Determine the (x, y) coordinate at the center of the cell enclosing the given text.  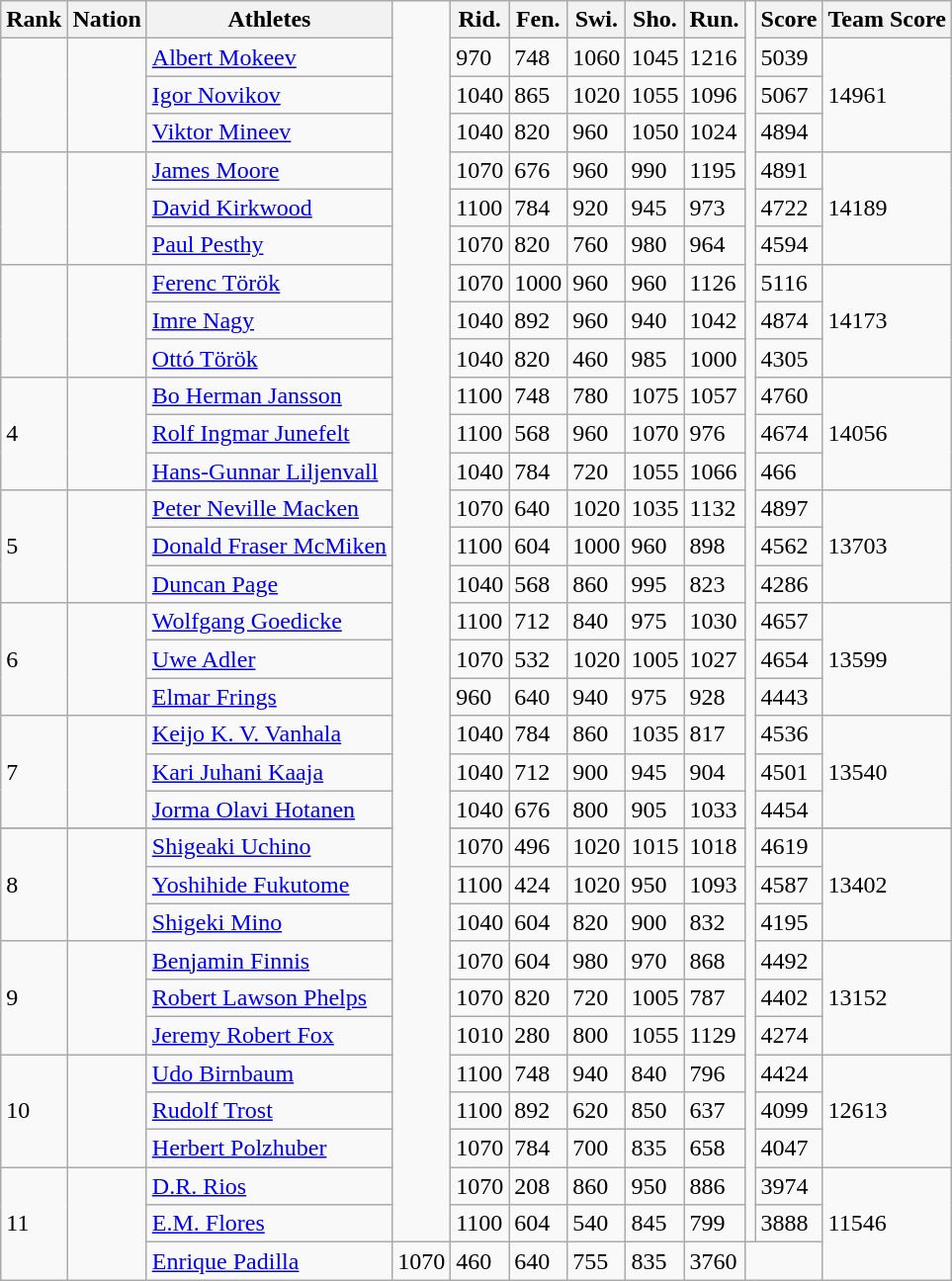
Bo Herman Jansson (269, 395)
3888 (789, 1224)
1033 (714, 810)
4047 (789, 1149)
1066 (714, 471)
Donald Fraser McMiken (269, 547)
4594 (789, 245)
Igor Novikov (269, 95)
832 (714, 922)
1057 (714, 395)
1126 (714, 283)
4674 (789, 433)
985 (654, 358)
Athletes (269, 20)
4562 (789, 547)
Paul Pesthy (269, 245)
920 (597, 208)
Ottó Török (269, 358)
280 (538, 1035)
4891 (789, 170)
Imre Nagy (269, 320)
Albert Mokeev (269, 57)
424 (538, 885)
13402 (887, 885)
Jorma Olavi Hotanen (269, 810)
8 (34, 885)
9 (34, 997)
1093 (714, 885)
Robert Lawson Phelps (269, 997)
817 (714, 734)
780 (597, 395)
12613 (887, 1110)
4760 (789, 395)
4654 (789, 659)
868 (714, 960)
1024 (714, 132)
4443 (789, 697)
4305 (789, 358)
4894 (789, 132)
13703 (887, 547)
Fen. (538, 20)
Elmar Frings (269, 697)
4897 (789, 509)
540 (597, 1224)
1216 (714, 57)
787 (714, 997)
1042 (714, 320)
Duncan Page (269, 584)
Rolf Ingmar Junefelt (269, 433)
7 (34, 772)
973 (714, 208)
755 (597, 1261)
1010 (480, 1035)
796 (714, 1072)
10 (34, 1110)
14173 (887, 320)
799 (714, 1224)
Rid. (480, 20)
4501 (789, 772)
845 (654, 1224)
990 (654, 170)
6 (34, 659)
4657 (789, 622)
David Kirkwood (269, 208)
637 (714, 1111)
1018 (714, 847)
620 (597, 1111)
13540 (887, 772)
Peter Neville Macken (269, 509)
1027 (714, 659)
4274 (789, 1035)
4 (34, 433)
4286 (789, 584)
4195 (789, 922)
Wolfgang Goedicke (269, 622)
E.M. Flores (269, 1224)
823 (714, 584)
4492 (789, 960)
4424 (789, 1072)
Hans-Gunnar Liljenvall (269, 471)
964 (714, 245)
Run. (714, 20)
850 (654, 1111)
905 (654, 810)
5 (34, 547)
1195 (714, 170)
1060 (597, 57)
532 (538, 659)
208 (538, 1186)
760 (597, 245)
Yoshihide Fukutome (269, 885)
14961 (887, 95)
4536 (789, 734)
Sho. (654, 20)
Shigeaki Uchino (269, 847)
11546 (887, 1224)
13152 (887, 997)
496 (538, 847)
1015 (654, 847)
5067 (789, 95)
Score (789, 20)
1045 (654, 57)
Ferenc Török (269, 283)
3760 (714, 1261)
1129 (714, 1035)
Nation (107, 20)
1050 (654, 132)
995 (654, 584)
Rank (34, 20)
Rudolf Trost (269, 1111)
Keijo K. V. Vanhala (269, 734)
Team Score (887, 20)
1132 (714, 509)
886 (714, 1186)
5039 (789, 57)
Uwe Adler (269, 659)
898 (714, 547)
13599 (887, 659)
14189 (887, 208)
4722 (789, 208)
904 (714, 772)
James Moore (269, 170)
Viktor Mineev (269, 132)
4587 (789, 885)
4619 (789, 847)
4099 (789, 1111)
14056 (887, 433)
5116 (789, 283)
Herbert Polzhuber (269, 1149)
1075 (654, 395)
Udo Birnbaum (269, 1072)
928 (714, 697)
3974 (789, 1186)
Swi. (597, 20)
Kari Juhani Kaaja (269, 772)
865 (538, 95)
Jeremy Robert Fox (269, 1035)
D.R. Rios (269, 1186)
Shigeki Mino (269, 922)
700 (597, 1149)
11 (34, 1224)
4874 (789, 320)
1030 (714, 622)
658 (714, 1149)
976 (714, 433)
4402 (789, 997)
1096 (714, 95)
4454 (789, 810)
Enrique Padilla (269, 1261)
Benjamin Finnis (269, 960)
466 (789, 471)
